Return the [x, y] coordinate for the center point of the cell that contains the specified text.  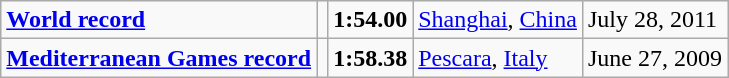
Shanghai, China [498, 20]
1:58.38 [370, 58]
Mediterranean Games record [159, 58]
Pescara, Italy [498, 58]
June 27, 2009 [654, 58]
World record [159, 20]
July 28, 2011 [654, 20]
1:54.00 [370, 20]
